Scan for the cell matching the given text and deliver its [X, Y] coordinate at center. 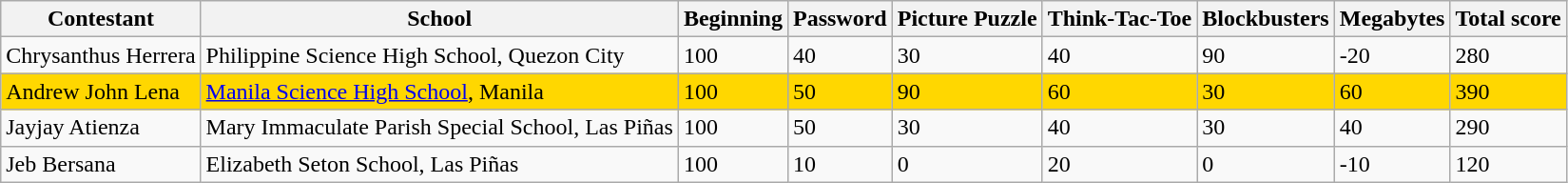
Mary Immaculate Parish Special School, Las Piñas [439, 128]
Andrew John Lena [101, 91]
390 [1508, 91]
Total score [1508, 19]
School [439, 19]
Philippine Science High School, Quezon City [439, 55]
Jeb Bersana [101, 164]
Megabytes [1392, 19]
Contestant [101, 19]
10 [840, 164]
Jayjay Atienza [101, 128]
20 [1120, 164]
Chrysanthus Herrera [101, 55]
280 [1508, 55]
120 [1508, 164]
Beginning [732, 19]
Think-Tac-Toe [1120, 19]
-10 [1392, 164]
Picture Puzzle [967, 19]
Manila Science High School, Manila [439, 91]
Blockbusters [1266, 19]
290 [1508, 128]
-20 [1392, 55]
Elizabeth Seton School, Las Piñas [439, 164]
Password [840, 19]
